From the cell containing the given text, extract its center point as (X, Y) coordinate. 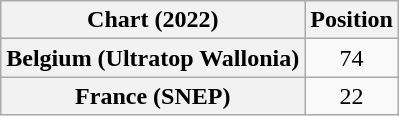
74 (352, 58)
22 (352, 96)
Position (352, 20)
Belgium (Ultratop Wallonia) (153, 58)
Chart (2022) (153, 20)
France (SNEP) (153, 96)
